Find where the given text appears and provide that cell's center as (X, Y) coordinate. 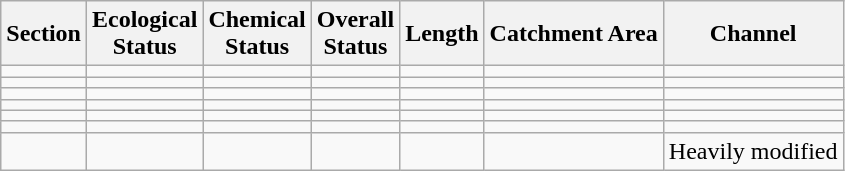
OverallStatus (355, 34)
Heavily modified (753, 151)
ChemicalStatus (257, 34)
Channel (753, 34)
Section (44, 34)
Catchment Area (574, 34)
Length (442, 34)
EcologicalStatus (144, 34)
